From the cell containing the given text, extract its center point as (x, y) coordinate. 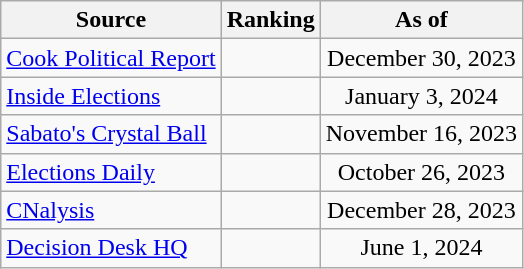
November 16, 2023 (421, 134)
CNalysis (111, 210)
Sabato's Crystal Ball (111, 134)
Cook Political Report (111, 58)
Elections Daily (111, 172)
Inside Elections (111, 96)
Decision Desk HQ (111, 248)
June 1, 2024 (421, 248)
As of (421, 20)
October 26, 2023 (421, 172)
January 3, 2024 (421, 96)
Ranking (270, 20)
December 28, 2023 (421, 210)
Source (111, 20)
December 30, 2023 (421, 58)
